Scan for the cell matching the given text and deliver its (x, y) coordinate at center. 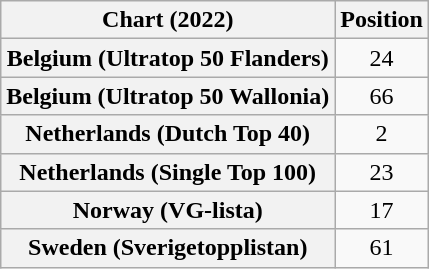
61 (382, 248)
Sweden (Sverigetopplistan) (168, 248)
Belgium (Ultratop 50 Flanders) (168, 58)
Netherlands (Single Top 100) (168, 172)
Position (382, 20)
Chart (2022) (168, 20)
2 (382, 134)
23 (382, 172)
Belgium (Ultratop 50 Wallonia) (168, 96)
24 (382, 58)
Norway (VG-lista) (168, 210)
Netherlands (Dutch Top 40) (168, 134)
66 (382, 96)
17 (382, 210)
